For the text-containing cell, return its midpoint in (X, Y) coordinate format. 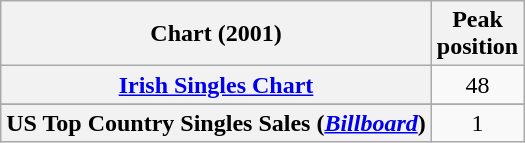
1 (477, 123)
Chart (2001) (216, 34)
US Top Country Singles Sales (Billboard) (216, 123)
Irish Singles Chart (216, 85)
Peakposition (477, 34)
48 (477, 85)
